Extract the [X, Y] coordinate from the center of the cell holding the provided text.  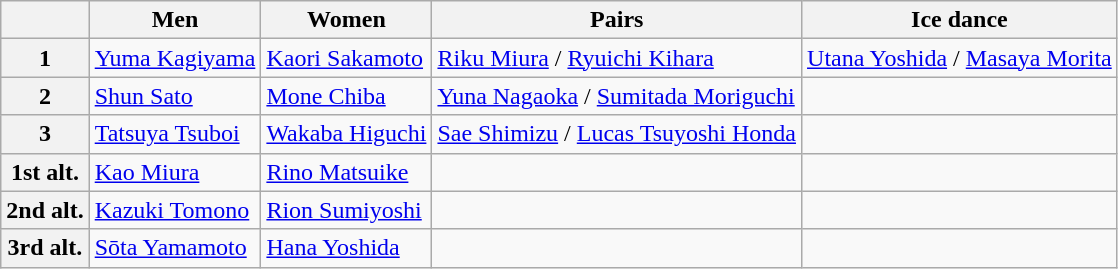
Yuna Nagaoka / Sumitada Moriguchi [617, 96]
Rion Sumiyoshi [346, 210]
Wakaba Higuchi [346, 134]
Riku Miura / Ryuichi Kihara [617, 58]
Women [346, 20]
Pairs [617, 20]
1 [45, 58]
Ice dance [960, 20]
Hana Yoshida [346, 248]
Men [175, 20]
Shun Sato [175, 96]
2 [45, 96]
Yuma Kagiyama [175, 58]
Mone Chiba [346, 96]
Rino Matsuike [346, 172]
Kaori Sakamoto [346, 58]
3 [45, 134]
Sae Shimizu / Lucas Tsuyoshi Honda [617, 134]
Sōta Yamamoto [175, 248]
3rd alt. [45, 248]
Utana Yoshida / Masaya Morita [960, 58]
Tatsuya Tsuboi [175, 134]
2nd alt. [45, 210]
Kazuki Tomono [175, 210]
Kao Miura [175, 172]
1st alt. [45, 172]
